Provide the (x, y) coordinate of the cell's center where the given text is located.  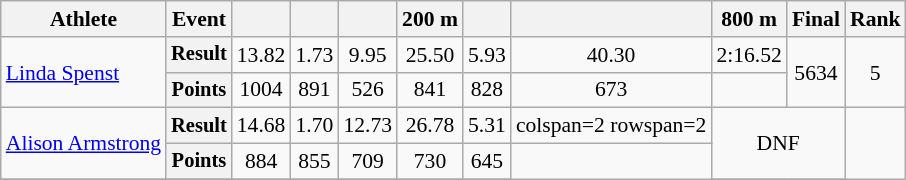
200 m (430, 19)
884 (262, 162)
1004 (262, 90)
5634 (816, 72)
1.70 (314, 126)
2:16.52 (748, 55)
5.31 (487, 126)
14.68 (262, 126)
828 (487, 90)
526 (368, 90)
891 (314, 90)
12.73 (368, 126)
Linda Spenst (84, 72)
25.50 (430, 55)
800 m (748, 19)
26.78 (430, 126)
colspan=2 rowspan=2 (612, 126)
645 (487, 162)
9.95 (368, 55)
855 (314, 162)
Athlete (84, 19)
Rank (876, 19)
Event (199, 19)
DNF (778, 144)
13.82 (262, 55)
709 (368, 162)
841 (430, 90)
Alison Armstrong (84, 144)
673 (612, 90)
1.73 (314, 55)
40.30 (612, 55)
Final (816, 19)
5 (876, 72)
5.93 (487, 55)
730 (430, 162)
